Identify which cell holds the provided text, then report its (X, Y) central coordinate. 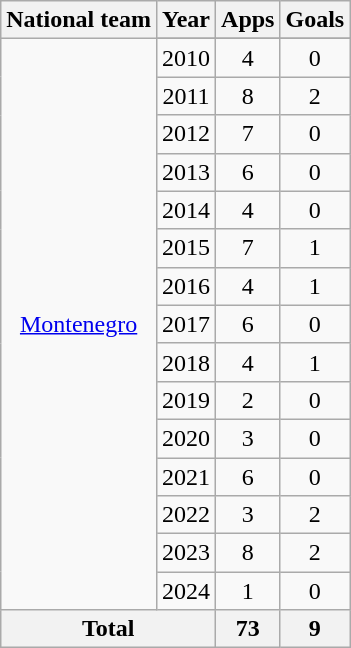
2015 (186, 248)
2023 (186, 553)
2016 (186, 286)
2024 (186, 591)
Goals (315, 20)
2013 (186, 172)
2014 (186, 210)
2017 (186, 324)
2021 (186, 477)
2010 (186, 58)
Apps (248, 20)
2020 (186, 438)
2019 (186, 400)
2012 (186, 134)
Total (108, 629)
Montenegro (79, 324)
73 (248, 629)
2011 (186, 96)
2018 (186, 362)
National team (79, 20)
9 (315, 629)
Year (186, 20)
2022 (186, 515)
